For the text-containing cell, return its midpoint in (x, y) coordinate format. 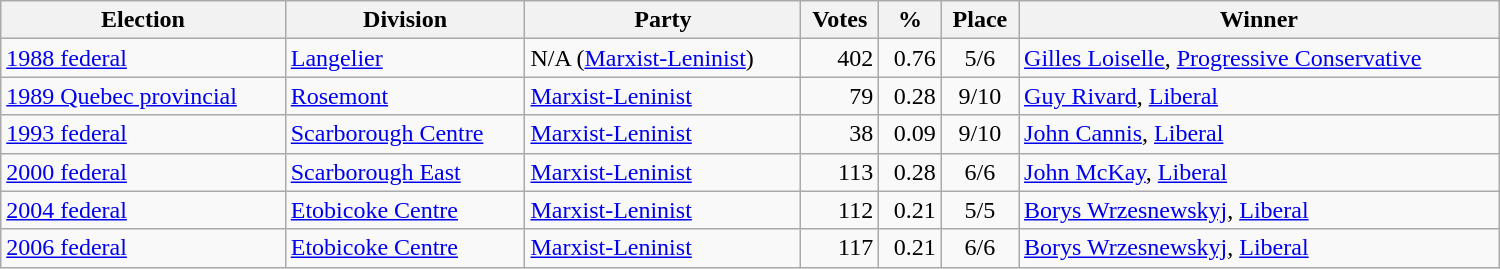
Scarborough Centre (405, 134)
1988 federal (143, 58)
2004 federal (143, 210)
Langelier (405, 58)
2000 federal (143, 172)
1993 federal (143, 134)
1989 Quebec provincial (143, 96)
0.09 (910, 134)
5/6 (980, 58)
Gilles Loiselle, Progressive Conservative (1260, 58)
5/5 (980, 210)
0.76 (910, 58)
117 (840, 248)
Place (980, 20)
Rosemont (405, 96)
John Cannis, Liberal (1260, 134)
Scarborough East (405, 172)
402 (840, 58)
112 (840, 210)
113 (840, 172)
Election (143, 20)
Guy Rivard, Liberal (1260, 96)
% (910, 20)
2006 federal (143, 248)
Division (405, 20)
38 (840, 134)
John McKay, Liberal (1260, 172)
Votes (840, 20)
Party (663, 20)
N/A (Marxist-Leninist) (663, 58)
79 (840, 96)
Winner (1260, 20)
